Identify which cell holds the provided text, then report its (x, y) central coordinate. 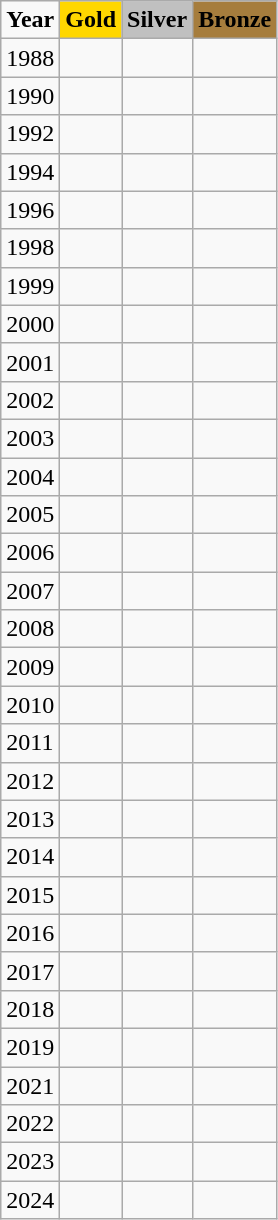
2021 (30, 1085)
2000 (30, 324)
2019 (30, 1047)
2016 (30, 933)
2014 (30, 857)
1988 (30, 58)
2024 (30, 1200)
1996 (30, 210)
Gold (91, 20)
2015 (30, 895)
1994 (30, 172)
2011 (30, 743)
2017 (30, 971)
1999 (30, 286)
2009 (30, 667)
2003 (30, 438)
2004 (30, 477)
2022 (30, 1124)
Silver (158, 20)
1990 (30, 96)
Bronze (235, 20)
2013 (30, 819)
2010 (30, 705)
1998 (30, 248)
2001 (30, 362)
2005 (30, 515)
2023 (30, 1162)
2018 (30, 1009)
2008 (30, 629)
Year (30, 20)
1992 (30, 134)
2002 (30, 400)
2007 (30, 591)
2006 (30, 553)
2012 (30, 781)
